Output the [x, y] coordinate of the center of the cell containing the given text.  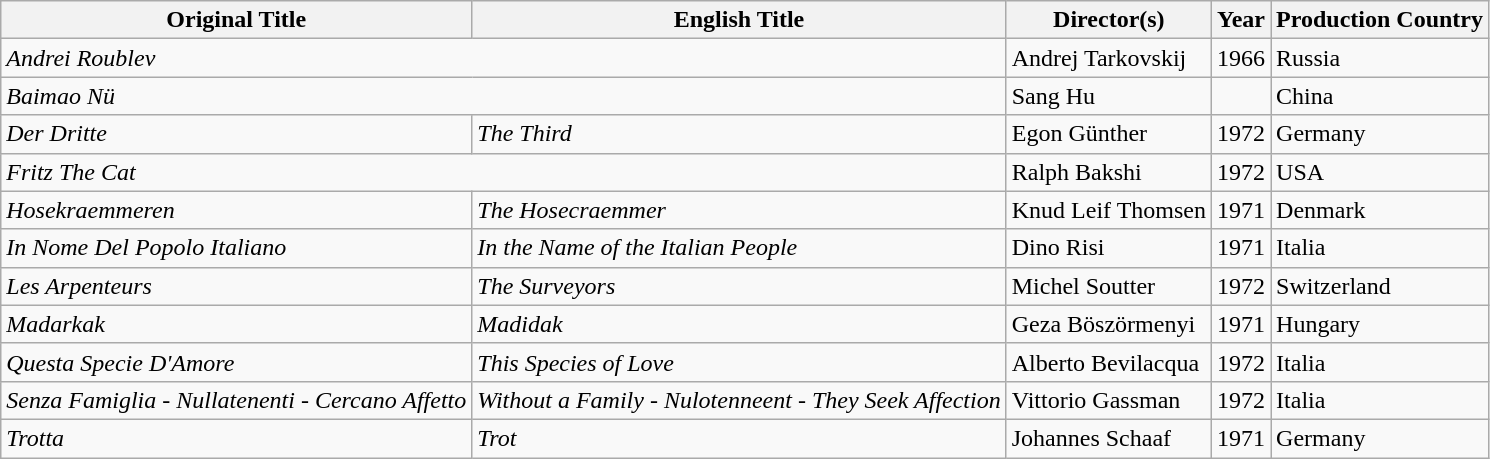
Geza Böszörmenyi [1108, 324]
Andrej Tarkovskij [1108, 58]
In the Name of the Italian People [739, 248]
Questa Specie D'Amore [236, 362]
Trot [739, 438]
The Hosecraemmer [739, 210]
Production Country [1380, 20]
Trotta [236, 438]
The Surveyors [739, 286]
Johannes Schaaf [1108, 438]
Madarkak [236, 324]
Sang Hu [1108, 96]
Vittorio Gassman [1108, 400]
Year [1242, 20]
Les Arpenteurs [236, 286]
In Nome Del Popolo Italiano [236, 248]
Senza Famiglia - Nullatenenti - Cercano Affetto [236, 400]
This Species of Love [739, 362]
Russia [1380, 58]
Fritz The Cat [504, 172]
Alberto Bevilacqua [1108, 362]
Original Title [236, 20]
1966 [1242, 58]
Ralph Bakshi [1108, 172]
Denmark [1380, 210]
Hungary [1380, 324]
Andrei Roublev [504, 58]
Michel Soutter [1108, 286]
Baimao Nü [504, 96]
Dino Risi [1108, 248]
China [1380, 96]
Der Dritte [236, 134]
English Title [739, 20]
Egon Günther [1108, 134]
Without a Family - Nulotenneent - They Seek Affection [739, 400]
The Third [739, 134]
Director(s) [1108, 20]
Madidak [739, 324]
Knud Leif Thomsen [1108, 210]
USA [1380, 172]
Hosekraemmeren [236, 210]
Switzerland [1380, 286]
